Return [X, Y] of the center of cell containing provided text 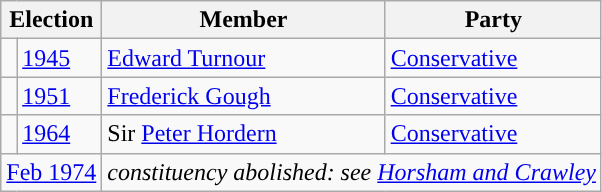
constituency abolished: see Horsham and Crawley [352, 172]
Election [52, 20]
Edward Turnour [244, 58]
1964 [60, 134]
1945 [60, 58]
Feb 1974 [52, 172]
Frederick Gough [244, 96]
Sir Peter Hordern [244, 134]
1951 [60, 96]
Member [244, 20]
Party [493, 20]
